For the text-containing cell, return its midpoint in (x, y) coordinate format. 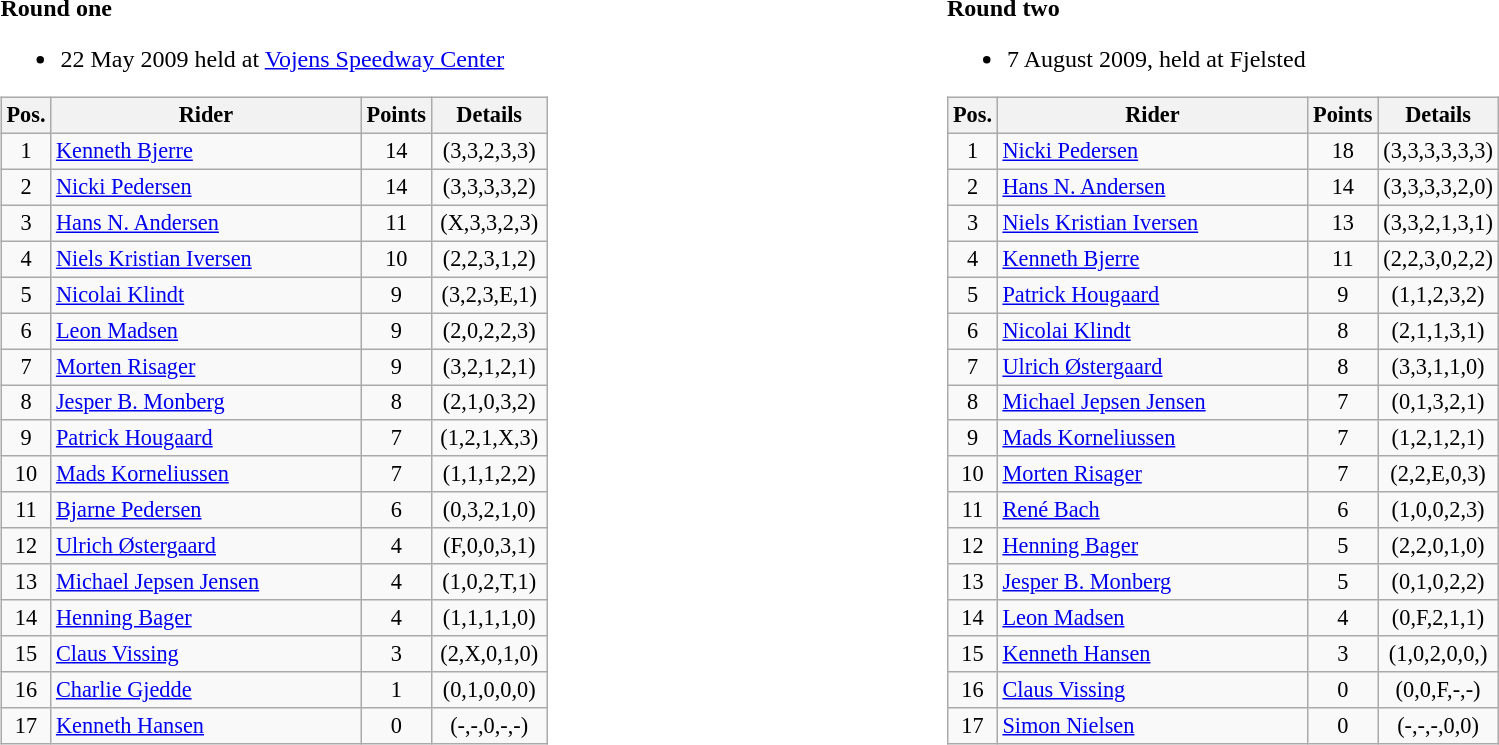
(1,0,2,T,1) (490, 582)
René Bach (1152, 510)
(1,1,2,3,2) (1438, 295)
(3,3,1,1,0) (1438, 367)
(1,1,1,2,2) (490, 474)
(0,F,2,1,1) (1438, 618)
(1,1,1,1,0) (490, 618)
(2,2,E,0,3) (1438, 474)
(-,-,0,-,-) (490, 726)
(X,3,3,2,3) (490, 223)
(3,3,2,1,3,1) (1438, 223)
(1,2,1,X,3) (490, 438)
(2,X,0,1,0) (490, 654)
(2,1,0,3,2) (490, 402)
(2,2,3,0,2,2) (1438, 259)
(3,3,2,3,3) (490, 151)
(1,0,0,2,3) (1438, 510)
(3,3,3,3,2) (490, 187)
(F,0,0,3,1) (490, 546)
(0,1,0,2,2) (1438, 582)
Charlie Gjedde (206, 690)
(2,2,3,1,2) (490, 259)
(2,2,0,1,0) (1438, 546)
(0,1,0,0,0) (490, 690)
(3,2,1,2,1) (490, 367)
(3,3,3,3,2,0) (1438, 187)
(0,1,3,2,1) (1438, 402)
Simon Nielsen (1152, 726)
(2,1,1,3,1) (1438, 331)
(3,3,3,3,3,3) (1438, 151)
(3,2,3,E,1) (490, 295)
(0,3,2,1,0) (490, 510)
(1,0,2,0,0,) (1438, 654)
Bjarne Pedersen (206, 510)
(2,0,2,2,3) (490, 331)
(-,-,-,0,0) (1438, 726)
(0,0,F,-,-) (1438, 690)
18 (1343, 151)
(1,2,1,2,1) (1438, 438)
